Determine the [X, Y] coordinate at the center of the cell enclosing the given text.  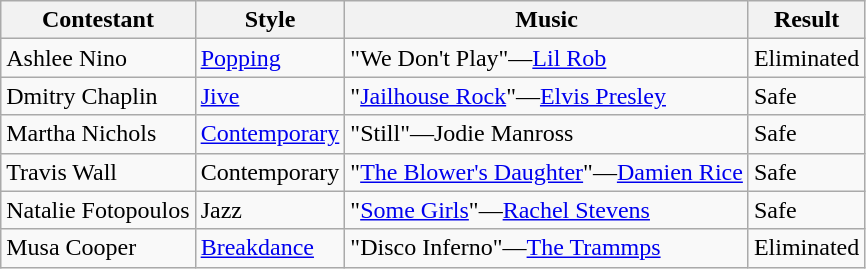
Popping [270, 58]
"Disco Inferno"—The Trammps [547, 248]
Travis Wall [98, 172]
Jazz [270, 210]
"Still"—Jodie Manross [547, 134]
Dmitry Chaplin [98, 96]
Musa Cooper [98, 248]
Natalie Fotopoulos [98, 210]
"Some Girls"—Rachel Stevens [547, 210]
Martha Nichols [98, 134]
Breakdance [270, 248]
"We Don't Play"—Lil Rob [547, 58]
"Jailhouse Rock"—Elvis Presley [547, 96]
Ashlee Nino [98, 58]
Contestant [98, 20]
Music [547, 20]
Result [806, 20]
Style [270, 20]
"The Blower's Daughter"—Damien Rice [547, 172]
Jive [270, 96]
